Provide the (X, Y) coordinate of the cell's center where the given text is located.  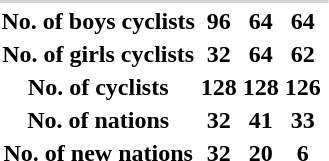
126 (302, 87)
33 (302, 120)
41 (260, 120)
No. of boys cyclists (98, 21)
96 (218, 21)
No. of nations (98, 120)
No. of cyclists (98, 87)
62 (302, 54)
No. of girls cyclists (98, 54)
